Search for the cell housing the specified text and yield its (x, y) center coordinate. 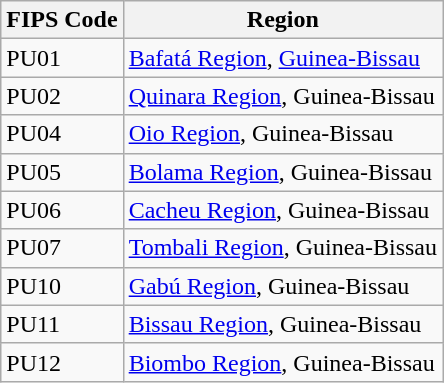
Region (282, 20)
Bissau Region, Guinea-Bissau (282, 324)
Oio Region, Guinea-Bissau (282, 134)
Tombali Region, Guinea-Bissau (282, 248)
PU12 (62, 362)
PU10 (62, 286)
PU01 (62, 58)
Quinara Region, Guinea-Bissau (282, 96)
FIPS Code (62, 20)
Bafatá Region, Guinea-Bissau (282, 58)
PU06 (62, 210)
PU11 (62, 324)
PU04 (62, 134)
Gabú Region, Guinea-Bissau (282, 286)
PU05 (62, 172)
PU07 (62, 248)
Biombo Region, Guinea-Bissau (282, 362)
Cacheu Region, Guinea-Bissau (282, 210)
PU02 (62, 96)
Bolama Region, Guinea-Bissau (282, 172)
